Return the [X, Y] coordinate for the center point of the cell that contains the specified text.  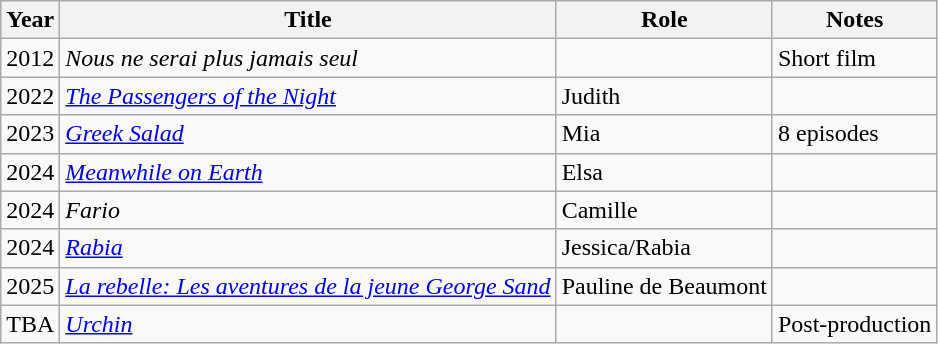
2025 [30, 286]
Notes [854, 20]
Camille [664, 210]
Greek Salad [308, 134]
The Passengers of the Night [308, 96]
TBA [30, 324]
Rabia [308, 248]
Judith [664, 96]
2012 [30, 58]
Urchin [308, 324]
Year [30, 20]
Title [308, 20]
La rebelle: Les aventures de la jeune George Sand [308, 286]
8 episodes [854, 134]
Nous ne serai plus jamais seul [308, 58]
2023 [30, 134]
2022 [30, 96]
Pauline de Beaumont [664, 286]
Jessica/Rabia [664, 248]
Short film [854, 58]
Fario [308, 210]
Mia [664, 134]
Elsa [664, 172]
Post-production [854, 324]
Meanwhile on Earth [308, 172]
Role [664, 20]
